Scan for the cell matching the given text and deliver its [x, y] coordinate at center. 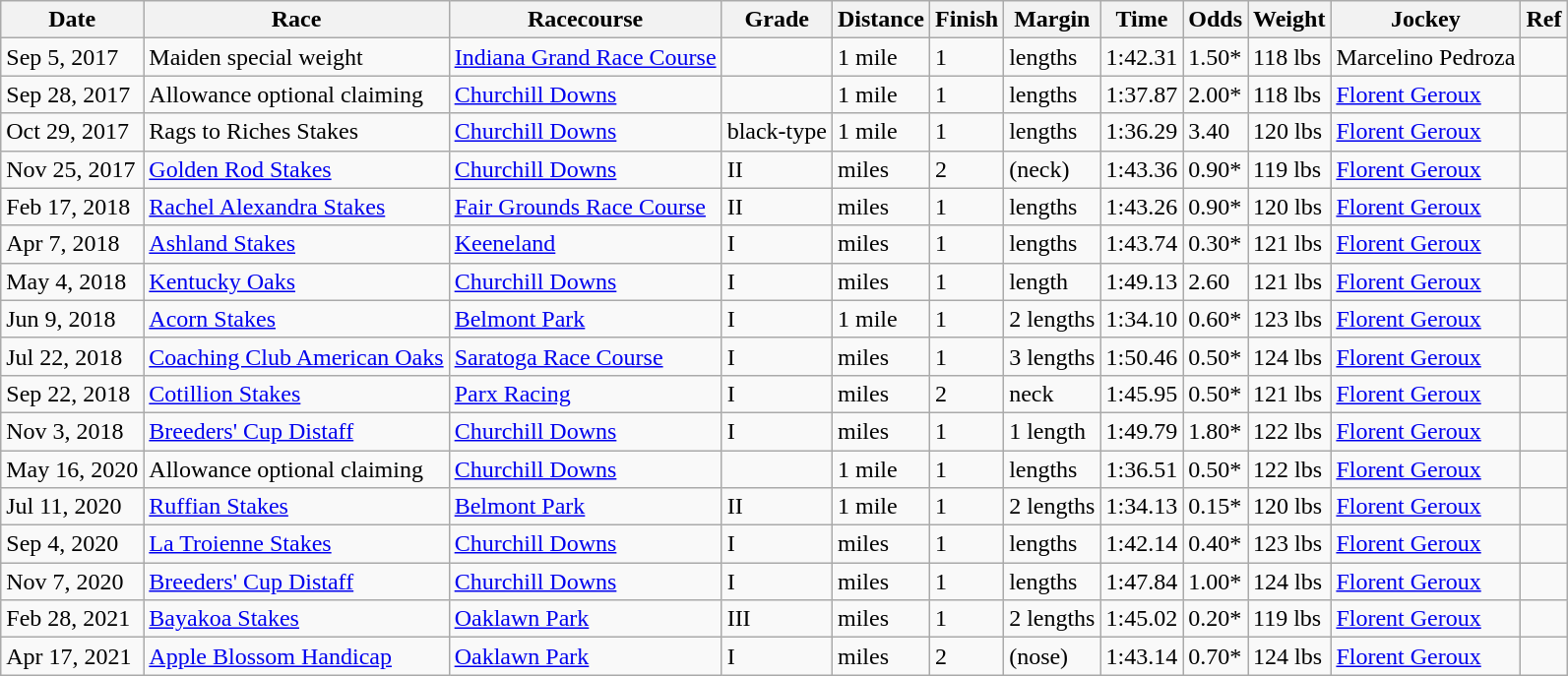
Ashland Stakes [296, 244]
2.00* [1216, 94]
1:36.51 [1142, 469]
Oct 29, 2017 [73, 132]
(neck) [1052, 169]
Sep 28, 2017 [73, 94]
Ruffian Stakes [296, 507]
Sep 5, 2017 [73, 57]
1:43.14 [1142, 656]
Feb 28, 2021 [73, 619]
Marcelino Pedroza [1425, 57]
1:45.95 [1142, 394]
0.60* [1216, 319]
May 16, 2020 [73, 469]
0.70* [1216, 656]
1:43.36 [1142, 169]
Golden Rod Stakes [296, 169]
Jul 11, 2020 [73, 507]
1:47.84 [1142, 582]
1.80* [1216, 431]
Bayakoa Stakes [296, 619]
Acorn Stakes [296, 319]
Coaching Club American Oaks [296, 356]
1:49.79 [1142, 431]
Rags to Riches Stakes [296, 132]
Ref [1543, 20]
Jun 9, 2018 [73, 319]
Weight [1289, 20]
1:34.13 [1142, 507]
Date [73, 20]
1.50* [1216, 57]
Feb 17, 2018 [73, 207]
1:49.13 [1142, 281]
3.40 [1216, 132]
Jul 22, 2018 [73, 356]
Nov 3, 2018 [73, 431]
Keeneland [585, 244]
3 lengths [1052, 356]
Grade [777, 20]
black-type [777, 132]
1:34.10 [1142, 319]
May 4, 2018 [73, 281]
2.60 [1216, 281]
1:45.02 [1142, 619]
Maiden special weight [296, 57]
0.30* [1216, 244]
0.40* [1216, 544]
0.15* [1216, 507]
La Troienne Stakes [296, 544]
Nov 7, 2020 [73, 582]
Apr 17, 2021 [73, 656]
1 length [1052, 431]
(nose) [1052, 656]
1:36.29 [1142, 132]
Margin [1052, 20]
1.00* [1216, 582]
1:42.31 [1142, 57]
Race [296, 20]
1:50.46 [1142, 356]
1:42.14 [1142, 544]
Finish [967, 20]
Odds [1216, 20]
Apple Blossom Handicap [296, 656]
0.20* [1216, 619]
neck [1052, 394]
III [777, 619]
Saratoga Race Course [585, 356]
Kentucky Oaks [296, 281]
Fair Grounds Race Course [585, 207]
length [1052, 281]
Sep 4, 2020 [73, 544]
1:43.26 [1142, 207]
Rachel Alexandra Stakes [296, 207]
Parx Racing [585, 394]
Time [1142, 20]
1:37.87 [1142, 94]
Apr 7, 2018 [73, 244]
Sep 22, 2018 [73, 394]
Distance [880, 20]
Nov 25, 2017 [73, 169]
Indiana Grand Race Course [585, 57]
Jockey [1425, 20]
1:43.74 [1142, 244]
Cotillion Stakes [296, 394]
Racecourse [585, 20]
